Search for the cell housing the specified text and yield its [x, y] center coordinate. 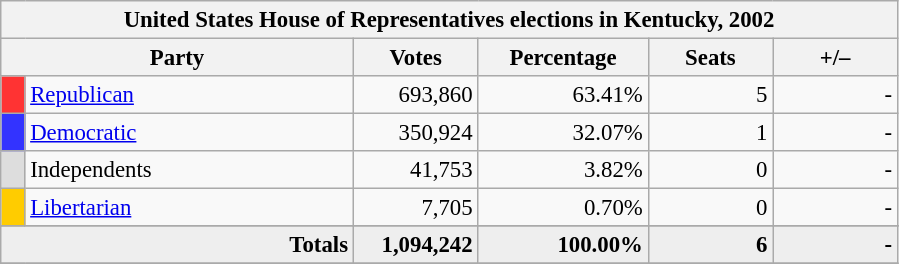
Libertarian [189, 208]
Totals [178, 245]
5 [710, 95]
Percentage [563, 58]
Independents [189, 170]
3.82% [563, 170]
1 [710, 133]
1,094,242 [416, 245]
United States House of Representatives elections in Kentucky, 2002 [450, 20]
Votes [416, 58]
0.70% [563, 208]
350,924 [416, 133]
41,753 [416, 170]
63.41% [563, 95]
Party [178, 58]
Seats [710, 58]
100.00% [563, 245]
7,705 [416, 208]
693,860 [416, 95]
32.07% [563, 133]
Democratic [189, 133]
Republican [189, 95]
+/– [836, 58]
6 [710, 245]
